Output the [x, y] coordinate of the center of the cell containing the given text.  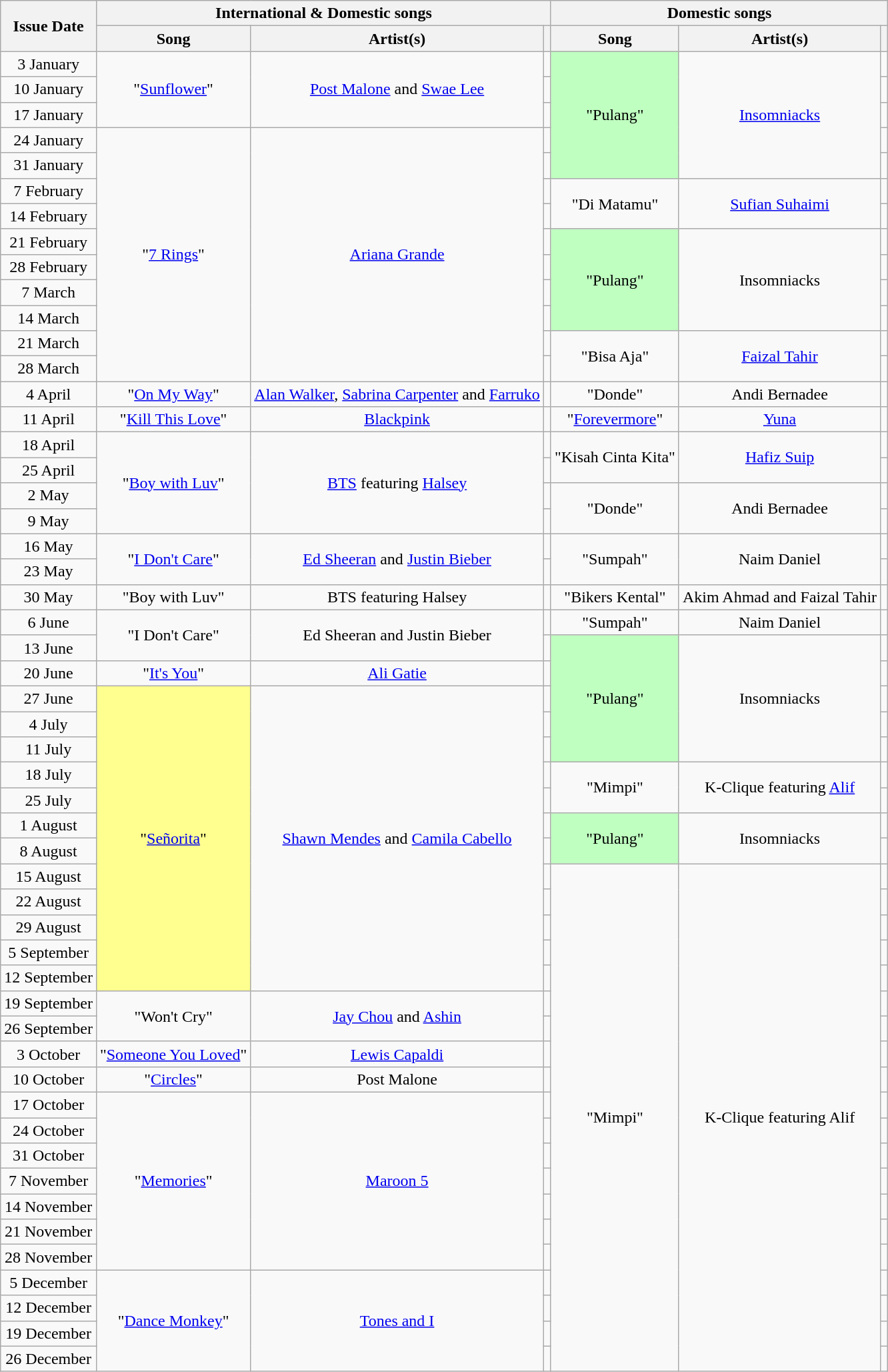
"Bikers Kental" [615, 597]
29 August [49, 927]
3 October [49, 1054]
"Kill This Love" [173, 420]
31 October [49, 1156]
"Someone You Loved" [173, 1054]
14 November [49, 1207]
21 February [49, 241]
5 September [49, 952]
21 November [49, 1232]
28 February [49, 267]
23 May [49, 572]
27 June [49, 698]
"Señorita" [173, 838]
13 June [49, 648]
"Kisah Cinta Kita" [615, 458]
16 May [49, 546]
12 December [49, 1308]
18 April [49, 445]
Post Malone and Swae Lee [397, 89]
2 May [49, 496]
25 July [49, 800]
24 October [49, 1131]
"Dance Monkey" [173, 1321]
Ariana Grande [397, 255]
7 November [49, 1181]
8 August [49, 851]
"Memories" [173, 1181]
"Di Matamu" [615, 203]
Lewis Capaldi [397, 1054]
17 October [49, 1105]
"On My Way" [173, 394]
Faizal Tahir [779, 356]
International & Domestic songs [323, 13]
3 January [49, 64]
Shawn Mendes and Camila Cabello [397, 838]
Post Malone [397, 1079]
22 August [49, 902]
"Bisa Aja" [615, 356]
Sufian Suhaimi [779, 203]
"Sunflower" [173, 89]
28 March [49, 369]
14 March [49, 318]
11 April [49, 420]
10 October [49, 1079]
"Circles" [173, 1079]
Hafiz Suip [779, 458]
"It's You" [173, 673]
Akim Ahmad and Faizal Tahir [779, 597]
"Won't Cry" [173, 1016]
26 December [49, 1359]
30 May [49, 597]
6 June [49, 622]
Ali Gatie [397, 673]
19 December [49, 1333]
31 January [49, 165]
21 March [49, 344]
Domestic songs [719, 13]
Blackpink [397, 420]
7 February [49, 191]
24 January [49, 140]
19 September [49, 1003]
7 March [49, 292]
15 August [49, 876]
25 April [49, 470]
4 April [49, 394]
14 February [49, 216]
10 January [49, 89]
Tones and I [397, 1321]
26 September [49, 1028]
"Forevermore" [615, 420]
Issue Date [49, 26]
18 July [49, 775]
11 July [49, 750]
1 August [49, 826]
9 May [49, 521]
12 September [49, 978]
Maroon 5 [397, 1181]
5 December [49, 1283]
Alan Walker, Sabrina Carpenter and Farruko [397, 394]
17 January [49, 115]
4 July [49, 724]
28 November [49, 1257]
Jay Chou and Ashin [397, 1016]
"7 Rings" [173, 255]
20 June [49, 673]
Yuna [779, 420]
